Scan for the cell matching the given text and deliver its (X, Y) coordinate at center. 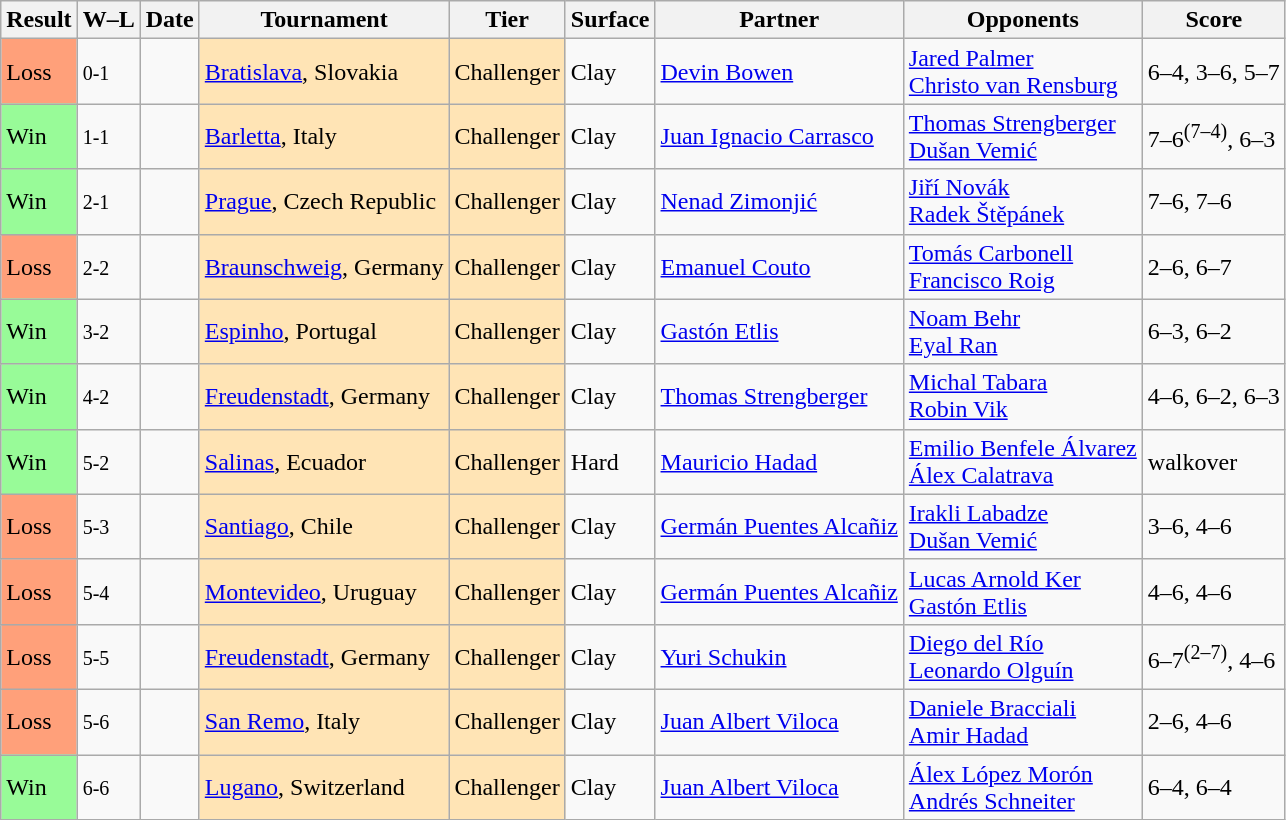
Jared Palmer Christo van Rensburg (1022, 72)
Braunschweig, Germany (324, 266)
Michal Tabara Robin Vik (1022, 396)
3–6, 4–6 (1214, 526)
4-2 (108, 396)
Santiago, Chile (324, 526)
Tier (507, 20)
5-4 (108, 592)
Date (170, 20)
2-1 (108, 202)
6–4, 3–6, 5–7 (1214, 72)
Mauricio Hadad (779, 462)
Jiří Novák Radek Štěpánek (1022, 202)
Diego del Río Leonardo Olguín (1022, 656)
5-5 (108, 656)
Juan Ignacio Carrasco (779, 136)
Espinho, Portugal (324, 332)
6–4, 6–4 (1214, 786)
Nenad Zimonjić (779, 202)
Score (1214, 20)
Gastón Etlis (779, 332)
Salinas, Ecuador (324, 462)
W–L (108, 20)
2–6, 4–6 (1214, 722)
Partner (779, 20)
Surface (610, 20)
4–6, 6–2, 6–3 (1214, 396)
Álex López Morón Andrés Schneiter (1022, 786)
6–3, 6–2 (1214, 332)
4–6, 4–6 (1214, 592)
Yuri Schukin (779, 656)
Lucas Arnold Ker Gastón Etlis (1022, 592)
7–6(7–4), 6–3 (1214, 136)
Hard (610, 462)
Barletta, Italy (324, 136)
5-6 (108, 722)
6–7(2–7), 4–6 (1214, 656)
Lugano, Switzerland (324, 786)
Irakli Labadze Dušan Vemić (1022, 526)
2-2 (108, 266)
2–6, 6–7 (1214, 266)
7–6, 7–6 (1214, 202)
3-2 (108, 332)
Tournament (324, 20)
6-6 (108, 786)
Montevideo, Uruguay (324, 592)
Noam Behr Eyal Ran (1022, 332)
Thomas Strengberger (779, 396)
Thomas Strengberger Dušan Vemić (1022, 136)
Emilio Benfele Álvarez Álex Calatrava (1022, 462)
0-1 (108, 72)
1-1 (108, 136)
Result (39, 20)
Prague, Czech Republic (324, 202)
Opponents (1022, 20)
San Remo, Italy (324, 722)
5-3 (108, 526)
Daniele Bracciali Amir Hadad (1022, 722)
5-2 (108, 462)
Bratislava, Slovakia (324, 72)
Tomás Carbonell Francisco Roig (1022, 266)
Devin Bowen (779, 72)
Emanuel Couto (779, 266)
walkover (1214, 462)
